Return [x, y] of the center of cell containing provided text 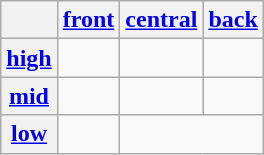
back [233, 20]
central [162, 20]
mid [29, 96]
low [29, 134]
high [29, 58]
front [88, 20]
